Search for the cell housing the specified text and yield its (x, y) center coordinate. 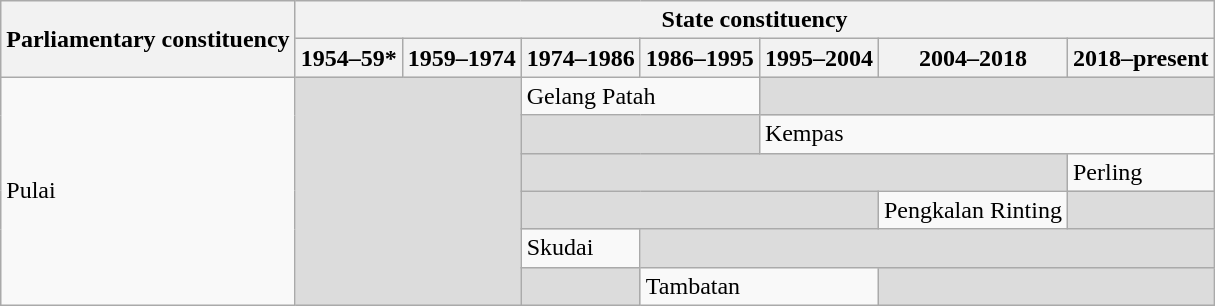
Perling (1140, 172)
1954–59* (348, 58)
1974–1986 (580, 58)
Pulai (148, 191)
Kempas (986, 134)
State constituency (754, 20)
Tambatan (759, 286)
1995–2004 (818, 58)
1959–1974 (462, 58)
2004–2018 (972, 58)
1986–1995 (700, 58)
Parliamentary constituency (148, 39)
Skudai (580, 248)
Gelang Patah (640, 96)
2018–present (1140, 58)
Pengkalan Rinting (972, 210)
